Search for the cell housing the specified text and yield its (X, Y) center coordinate. 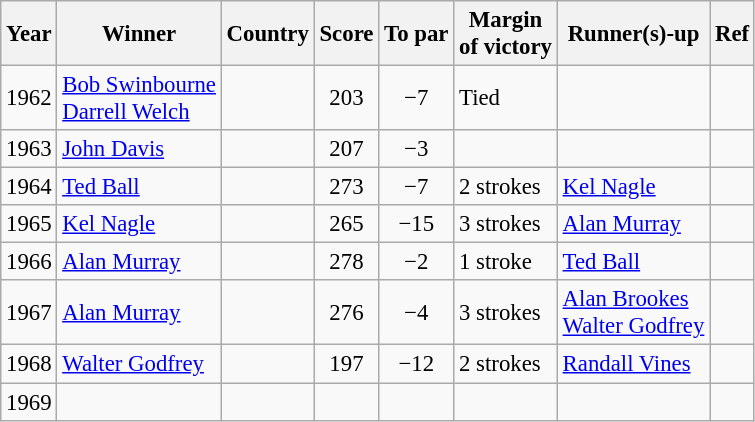
1965 (29, 224)
265 (346, 224)
Score (346, 34)
276 (346, 312)
John Davis (139, 149)
207 (346, 149)
1968 (29, 364)
Tied (506, 98)
203 (346, 98)
−2 (416, 262)
278 (346, 262)
1 stroke (506, 262)
Year (29, 34)
197 (346, 364)
Walter Godfrey (139, 364)
1967 (29, 312)
−12 (416, 364)
Alan Brookes Walter Godfrey (633, 312)
1962 (29, 98)
1964 (29, 187)
Winner (139, 34)
Bob SwinbourneDarrell Welch (139, 98)
To par (416, 34)
Country (268, 34)
Randall Vines (633, 364)
273 (346, 187)
1963 (29, 149)
Runner(s)-up (633, 34)
−15 (416, 224)
1969 (29, 402)
Marginof victory (506, 34)
Ref (732, 34)
1966 (29, 262)
−4 (416, 312)
−3 (416, 149)
